Pinpoint the cell where the given text exists, returning its [x, y] midpoint coordinate. 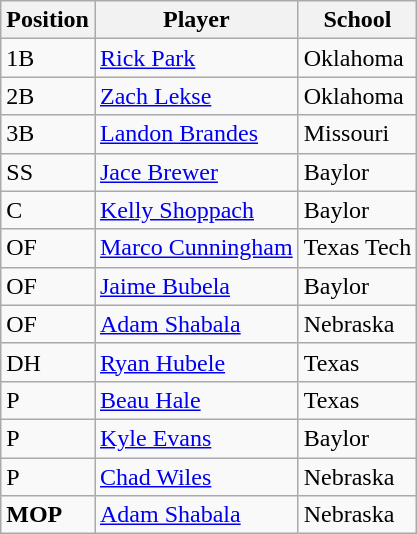
2B [48, 96]
Kyle Evans [196, 438]
MOP [48, 515]
Marco Cunningham [196, 248]
1B [48, 58]
Chad Wiles [196, 477]
Kelly Shoppach [196, 210]
Landon Brandes [196, 134]
Jaime Bubela [196, 286]
Zach Lekse [196, 96]
Texas Tech [358, 248]
DH [48, 362]
3B [48, 134]
Missouri [358, 134]
C [48, 210]
SS [48, 172]
Rick Park [196, 58]
Ryan Hubele [196, 362]
School [358, 20]
Position [48, 20]
Jace Brewer [196, 172]
Beau Hale [196, 400]
Player [196, 20]
